Provide the [x, y] coordinate of the cell's center where the given text is located.  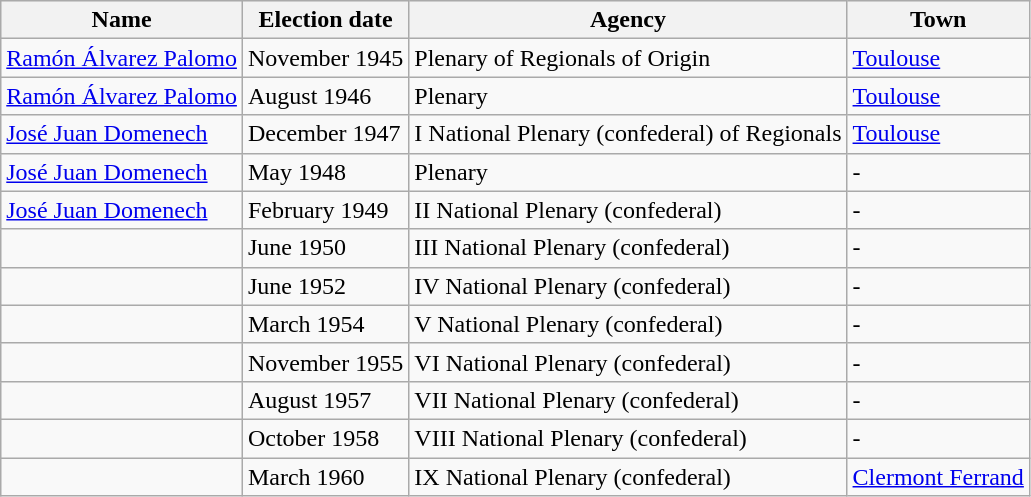
VI National Plenary (confederal) [628, 362]
August 1957 [325, 400]
March 1954 [325, 324]
March 1960 [325, 477]
II National Plenary (confederal) [628, 210]
VIII National Plenary (confederal) [628, 438]
VII National Plenary (confederal) [628, 400]
I National Plenary (confederal) of Regionals [628, 134]
October 1958 [325, 438]
June 1952 [325, 286]
V National Plenary (confederal) [628, 324]
May 1948 [325, 172]
IX National Plenary (confederal) [628, 477]
November 1955 [325, 362]
Town [938, 20]
November 1945 [325, 58]
August 1946 [325, 96]
Name [122, 20]
June 1950 [325, 248]
Election date [325, 20]
Plenary of Regionals of Origin [628, 58]
IV National Plenary (confederal) [628, 286]
February 1949 [325, 210]
Clermont Ferrand [938, 477]
December 1947 [325, 134]
III National Plenary (confederal) [628, 248]
Agency [628, 20]
